Search for the cell housing the specified text and yield its (X, Y) center coordinate. 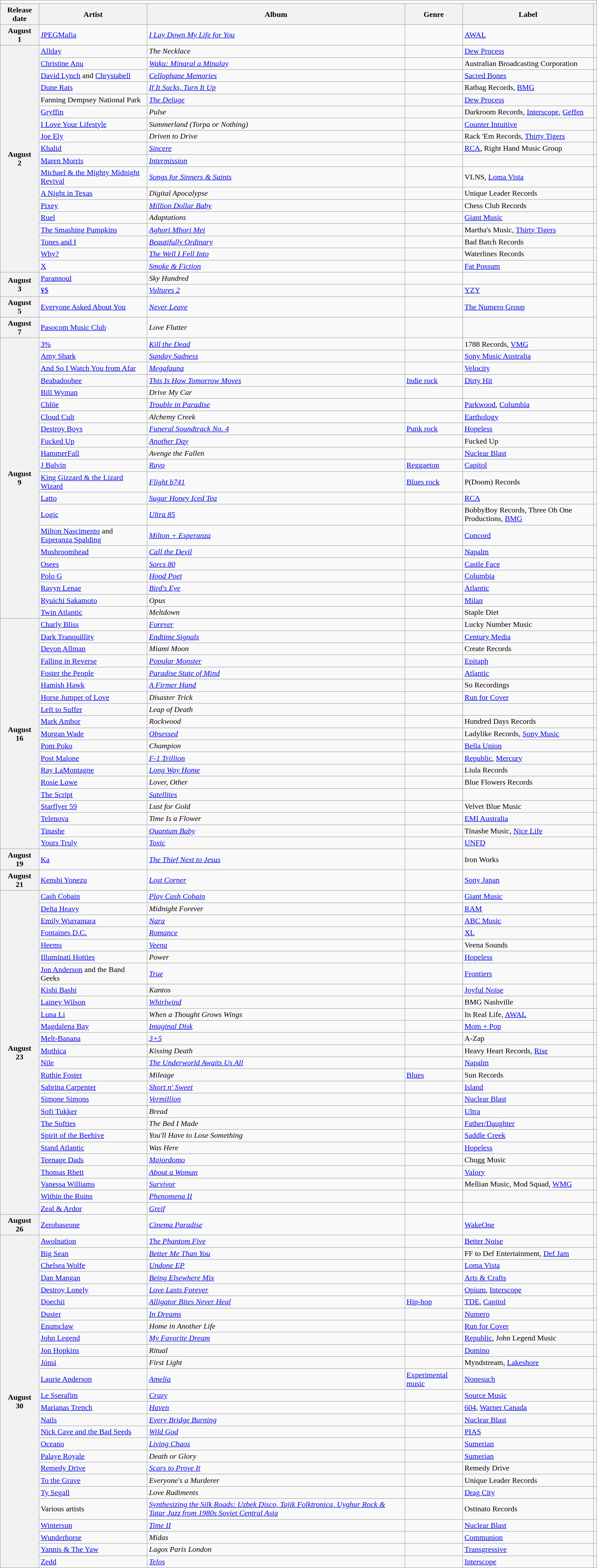
Chugg Music (528, 1160)
Source Music (528, 1395)
Latto (93, 498)
The Deluge (276, 100)
Telos (276, 1562)
Reggaeton (434, 465)
Interscope (528, 1562)
Midas (276, 1537)
August23 (20, 1052)
Opium, Interscope (528, 1290)
Sun Records (528, 1075)
Gryffin (93, 112)
Jon Anderson and the Band Geeks (93, 973)
WakeOne (528, 1225)
Kissing Death (276, 1051)
Milton + Esperanza (276, 535)
Megafauna (276, 368)
Blues rock (434, 482)
Vultures 2 (276, 290)
Big Sean (93, 1253)
Why? (93, 254)
Iron Works (528, 859)
F-1 Trillion (276, 758)
Chelsea Wolfe (93, 1266)
The Script (93, 795)
This Is How Tomorrow Moves (276, 380)
Mark Ambor (93, 722)
Drag City (528, 1492)
Genre (434, 14)
Paradise State of Mind (276, 673)
Blues (434, 1075)
Teenage Dads (93, 1160)
Mom + Pop (528, 1027)
Ritual (276, 1350)
Rayo (276, 465)
Synthesizing the Silk Roads: Uzbek Disco, Tajik Folktronica, Uyghur Rock & Tatar Jazz from 1980s Soviet Central Asia (276, 1509)
BMG Nashville (528, 1002)
David Lynch and Chrystabell (93, 76)
The Phantom Five (276, 1241)
About a Woman (276, 1172)
Cloud Cult (93, 417)
August26 (20, 1225)
Artist (93, 14)
Oceano (93, 1444)
Mushroomhead (93, 552)
Doechii (93, 1302)
Smoke & Fiction (276, 266)
Cinema Paradise (276, 1225)
Nick Cave and the Bad Seeds (93, 1432)
3% (93, 344)
Kill the Dead (276, 344)
Zerobaseone (93, 1225)
Majordomo (276, 1160)
In Dreams (276, 1314)
Yours Truly (93, 843)
Experimental music (434, 1379)
A Night in Texas (93, 193)
Sony Japan (528, 880)
Chess Club Records (528, 206)
Adaptations (276, 218)
Label (528, 14)
Obsessed (276, 734)
When a Thought Grows Wings (276, 1014)
AWAL (528, 35)
Heems (93, 945)
August21 (20, 880)
Awolnation (93, 1241)
August9 (20, 478)
Forever (276, 625)
August3 (20, 284)
Parkwood, Columbia (528, 405)
Summerland (Torpa or Nothing) (276, 124)
The Underworld Awaits Us All (276, 1063)
Mellian Music, Mod Squad, WMG (528, 1184)
Twin Atlantic (93, 613)
Valory (528, 1172)
Island (528, 1087)
Spirit of the Beehive (93, 1136)
Fanning Dempsey National Park (93, 100)
Wild God (276, 1432)
Meltdown (276, 613)
August16 (20, 734)
Transgressive (528, 1550)
RCA, Right Hand Music Group (528, 148)
Hood Poet (276, 576)
Drive My Car (276, 393)
Post Malone (93, 758)
Popular Monster (276, 661)
Crazy (276, 1395)
Foster the People (93, 673)
Disaster Trick (276, 697)
Ka (93, 859)
Vermillion (276, 1099)
I Lay Down My Life for You (276, 35)
Pixey (93, 206)
Love Lasts Forever (276, 1290)
Devon Allman (93, 649)
UNFD (528, 843)
You'll Have to Lose Something (276, 1136)
Horse Jumper of Love (93, 697)
Zeal & Ardor (93, 1208)
Kantos (276, 990)
Kishi Bashi (93, 990)
The Well I Fell Into (276, 254)
Toxic (276, 843)
Survivor (276, 1184)
Fat Possum (528, 266)
VLNS, Loma Vista (528, 177)
Tinashe Music, Nice Life (528, 831)
P(Doom) Records (528, 482)
Opus (276, 600)
Imaginal Disk (276, 1027)
August5 (20, 307)
Satellites (276, 795)
The Necklace (276, 51)
Delta Heavy (93, 909)
Bill Wyman (93, 393)
Martha's Music, Thirty Tigers (528, 230)
Aghori Mhori Mei (276, 230)
PIAS (528, 1432)
Jon Hopkins (93, 1350)
Indie rock (434, 380)
Power (276, 957)
Lost Corner (276, 880)
My Favorite Dream (276, 1338)
Parannoul (93, 278)
Within the Ruins (93, 1196)
Songs for Sinners & Saints (276, 177)
Funeral Soundtrack No. 4 (276, 429)
Ryuichi Sakamoto (93, 600)
Heavy Heart Records, Rise (528, 1051)
Sacred Bones (528, 76)
1788 Records, VMG (528, 344)
Hip-hop (434, 1302)
Punk rock (434, 429)
Rockwood (276, 722)
Amelia (276, 1379)
Polo G (93, 576)
Home in Another Life (276, 1326)
Play Cash Cobain (276, 897)
Ladylike Records, Sony Music (528, 734)
YZY (528, 290)
Undone EP (276, 1266)
Luna Li (93, 1014)
Lagos Paris London (276, 1550)
Columbia (528, 576)
King Gizzard & the Lizard Wizard (93, 482)
Bird's Eye (276, 588)
Allday (93, 51)
Frontiers (528, 973)
Living Chaos (276, 1444)
August7 (20, 328)
Mothica (93, 1051)
Nails (93, 1420)
Was Here (276, 1148)
TDE, Capitol (528, 1302)
Bad Batch Records (528, 242)
Pom Poko (93, 746)
Christine Anu (93, 63)
FF to Def Entertainment, Def Jam (528, 1253)
Digital Apocalypse (276, 193)
Rack 'Em Records, Thirty Tigers (528, 136)
Love Flutter (276, 328)
Trouble in Paradise (276, 405)
Australian Broadcasting Corporation (528, 63)
ABC Music (528, 921)
If It Sucks, Turn It Up (276, 88)
Communion (528, 1537)
Jónsi (93, 1362)
Ultra (528, 1111)
Sofi Tukker (93, 1111)
Everyone's a Murderer (276, 1480)
Death or Glory (276, 1456)
Liula Records (528, 770)
Greif (276, 1208)
Dune Rats (93, 88)
Driven to Drive (276, 136)
Rosie Lowe (93, 782)
EMI Australia (528, 819)
Darkroom Records, Interscope, Geffen (528, 112)
Alligator Bites Never Heal (276, 1302)
Cash Cobain (93, 897)
Amy Shark (93, 356)
Simone Simons (93, 1099)
Illuminati Hotties (93, 957)
The Bed I Made (276, 1123)
John Legend (93, 1338)
The Numero Group (528, 307)
Beautifully Ordinary (276, 242)
Long Way Home (276, 770)
Sabrina Carpenter (93, 1087)
August2 (20, 159)
Melt-Banana (93, 1039)
Capitol (528, 465)
Midnight Forever (276, 909)
The Smashing Pumpkins (93, 230)
August19 (20, 859)
August1 (20, 35)
Laurie Anderson (93, 1379)
Telenova (93, 819)
Ravyn Lenae (93, 588)
A-Zap (528, 1039)
Arts & Crafts (528, 1278)
Kenshi Yonezu (93, 880)
Miami Moon (276, 649)
Scars to Prove It (276, 1468)
Everyone Asked About You (93, 307)
Better Noise (528, 1241)
Epitaph (528, 661)
Milan (528, 600)
Enumclaw (93, 1326)
Castle Face (528, 564)
Charly Bliss (93, 625)
Tinashe (93, 831)
RCA (528, 498)
Avenge the Fallen (276, 453)
Ray LaMontagne (93, 770)
Lust for Gold (276, 807)
Every Bridge Burning (276, 1420)
Velocity (528, 368)
Whirlwind (276, 1002)
Yannis & The Yaw (93, 1550)
Time Is a Flower (276, 819)
Staple Diet (528, 613)
The Softies (93, 1123)
Time II (276, 1525)
Numero (528, 1314)
Logic (93, 514)
Destroy Boys (93, 429)
BobbyBoy Records, Three Oh One Productions, BMG (528, 514)
Father/Daughter (528, 1123)
Sky Hundred (276, 278)
Bella Union (528, 746)
HammerFall (93, 453)
Romance (276, 933)
Sincere (276, 148)
XL (528, 933)
Alchemy Creek (276, 417)
Republic, John Legend Music (528, 1338)
Republic, Mercury (528, 758)
Waku: Minaral a Minalay (276, 63)
So Recordings (528, 685)
Veena (276, 945)
Myndstream, Lakeshore (528, 1362)
Dan Mangan (93, 1278)
Concord (528, 535)
Magdalena Bay (93, 1027)
Milton Nascimento and Esperanza Spalding (93, 535)
Le Sserafim (93, 1395)
Never Leave (276, 307)
Zedd (93, 1562)
In Real Life, AWAL (528, 1014)
Create Records (528, 649)
Lover, Other (276, 782)
Ruthie Foster (93, 1075)
Counter Intuitive (528, 124)
Album (276, 14)
Falling in Reverse (93, 661)
Intermission (276, 160)
X (93, 266)
Beabadoobee (93, 380)
Loma Vista (528, 1266)
Short n' Sweet (276, 1087)
Joyful Noise (528, 990)
Being Elsewhere Mix (276, 1278)
Destroy Lonely (93, 1290)
Nile (93, 1063)
Velvet Blue Music (528, 807)
Fontaines D.C. (93, 933)
Sorcs 80 (276, 564)
J Balvin (93, 465)
JPEGMafia (93, 35)
And So I Watch You from Afar (93, 368)
Ostinato Records (528, 1509)
Duster (93, 1314)
Wunderhorse (93, 1537)
Waterlines Records (528, 254)
Lainey Wilson (93, 1002)
Century Media (528, 637)
Domino (528, 1350)
Khalid (93, 148)
Chlöe (93, 405)
Ratbag Records, BMG (528, 88)
Stand Atlantic (93, 1148)
Love Rudiments (276, 1492)
Release date (20, 14)
I Love Your Lifestyle (93, 124)
¥$ (93, 290)
First Light (276, 1362)
Joe Ely (93, 136)
Dirty Hit (528, 380)
Pulse (276, 112)
Call the Devil (276, 552)
Bread (276, 1111)
Various artists (93, 1509)
Mileage (276, 1075)
True (276, 973)
Another Day (276, 441)
Hamish Hawk (93, 685)
Tones and I (93, 242)
Sugar Honey Iced Tea (276, 498)
Leap of Death (276, 709)
Sunday Sadness (276, 356)
Better Me Than You (276, 1253)
Endtime Signals (276, 637)
Champion (276, 746)
Starflyer 59 (93, 807)
Left to Suffer (93, 709)
Emily Wurramara (93, 921)
Lucky Number Music (528, 625)
Phenomena II (276, 1196)
Ultra 85 (276, 514)
604, Warner Canada (528, 1407)
Flight b741 (276, 482)
Nonesuch (528, 1379)
The Thief Next to Jesus (276, 859)
Million Dollar Baby (276, 206)
Osees (93, 564)
Quantum Baby (276, 831)
Dark Tranquillity (93, 637)
Marianas Trench (93, 1407)
Sony Music Australia (528, 356)
Earthology (528, 417)
Michael & the Mighty Midnight Revival (93, 177)
To the Grave (93, 1480)
Saddle Creek (528, 1136)
RAM (528, 909)
A Firmer Hand (276, 685)
Blue Flowers Records (528, 782)
Wintersun (93, 1525)
Nara (276, 921)
August30 (20, 1402)
Pasocom Music Club (93, 328)
Vanessa Williams (93, 1184)
Morgan Wade (93, 734)
Cellophane Memories (276, 76)
Veena Sounds (528, 945)
3+5 (276, 1039)
Ty Segall (93, 1492)
Ruel (93, 218)
Maren Morris (93, 160)
Palaye Royale (93, 1456)
Hundred Days Records (528, 722)
Haven (276, 1407)
Thomas Rhett (93, 1172)
